Output the [x, y] coordinate of the center of the cell containing the given text.  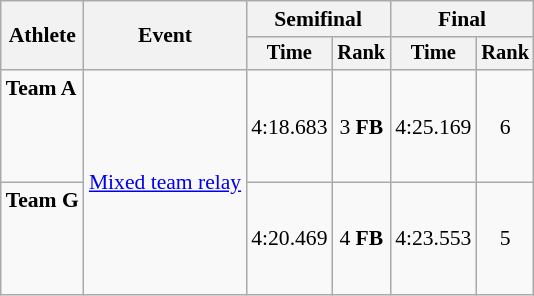
Athlete [42, 36]
Semifinal [318, 19]
6 [505, 126]
3 FB [362, 126]
4:23.553 [433, 239]
Team G [42, 239]
4:18.683 [289, 126]
4:20.469 [289, 239]
Event [165, 36]
Team A [42, 126]
Mixed team relay [165, 182]
4 FB [362, 239]
4:25.169 [433, 126]
Final [462, 19]
5 [505, 239]
